Find where the given text appears and provide that cell's center as [x, y] coordinate. 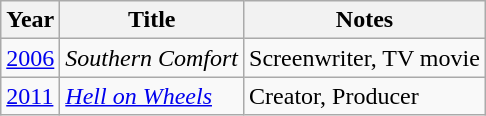
Year [30, 20]
Southern Comfort [152, 58]
Screenwriter, TV movie [365, 58]
Title [152, 20]
Notes [365, 20]
Creator, Producer [365, 96]
2011 [30, 96]
Hell on Wheels [152, 96]
2006 [30, 58]
